Find where the given text appears and provide that cell's center as (x, y) coordinate. 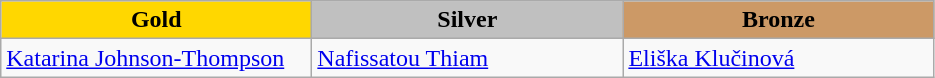
Bronze (778, 20)
Gold (156, 20)
Nafissatou Thiam (468, 58)
Eliška Klučinová (778, 58)
Silver (468, 20)
Katarina Johnson-Thompson (156, 58)
